Provide the (x, y) coordinate of the cell's center where the given text is located.  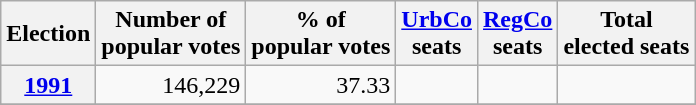
% ofpopular votes (321, 34)
Election (48, 34)
1991 (48, 85)
UrbCoseats (437, 34)
Totalelected seats (626, 34)
146,229 (171, 85)
RegCoseats (517, 34)
37.33 (321, 85)
Number ofpopular votes (171, 34)
